Detect which cell encompasses the target text, then output its (x, y) center coordinate. 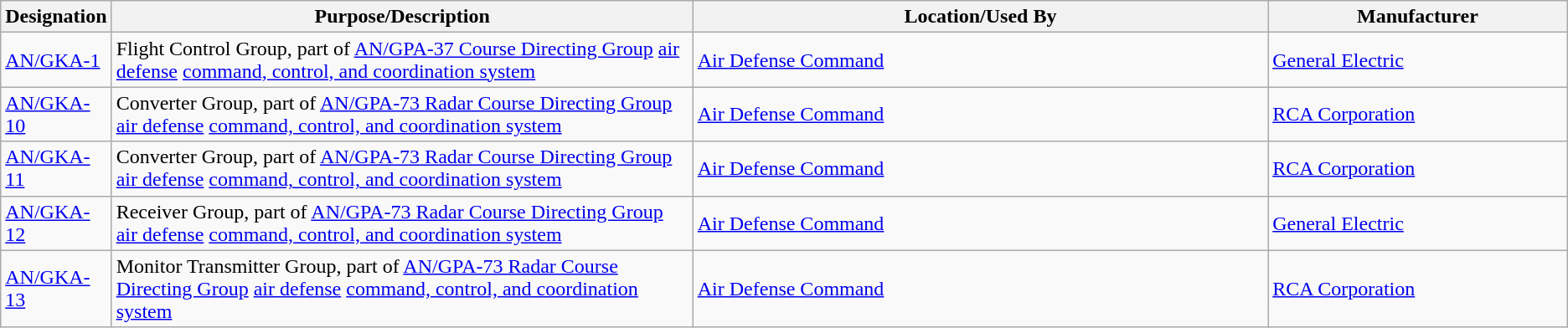
AN/GKA-13 (56, 289)
Receiver Group, part of AN/GPA-73 Radar Course Directing Group air defense command, control, and coordination system (402, 223)
AN/GKA-12 (56, 223)
AN/GKA-10 (56, 114)
AN/GKA-1 (56, 60)
Manufacturer (1418, 17)
Monitor Transmitter Group, part of AN/GPA-73 Radar Course Directing Group air defense command, control, and coordination system (402, 289)
Flight Control Group, part of AN/GPA-37 Course Directing Group air defense command, control, and coordination system (402, 60)
AN/GKA-11 (56, 169)
Designation (56, 17)
Location/Used By (980, 17)
Purpose/Description (402, 17)
